Capture the cell that displays the provided text and extract its (X, Y) central coordinate. 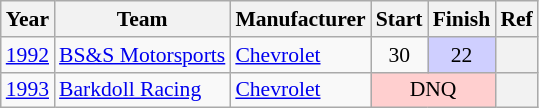
22 (462, 55)
BS&S Motorsports (142, 55)
Finish (462, 19)
Year (28, 19)
Manufacturer (300, 19)
Barkdoll Racing (142, 90)
Ref (516, 19)
DNQ (434, 90)
Team (142, 19)
30 (400, 55)
1993 (28, 90)
1992 (28, 55)
Start (400, 19)
